Find where the given text appears and provide that cell's center as [x, y] coordinate. 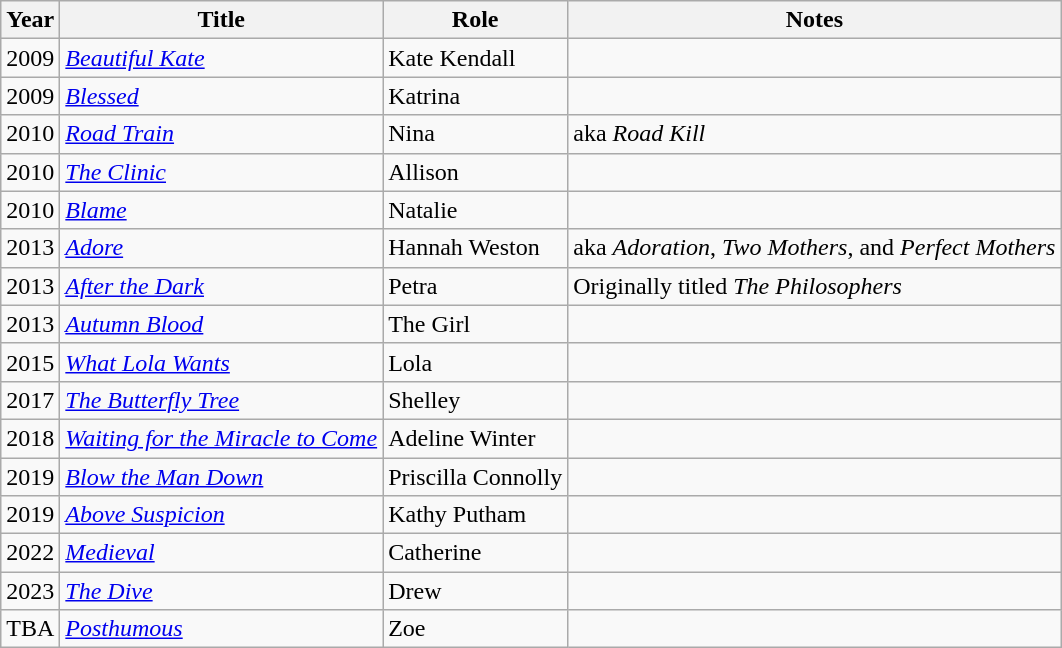
The Clinic [222, 172]
Road Train [222, 134]
Kathy Putham [476, 515]
Notes [814, 20]
Kate Kendall [476, 58]
Blessed [222, 96]
Petra [476, 286]
Natalie [476, 210]
Katrina [476, 96]
After the Dark [222, 286]
Priscilla Connolly [476, 477]
The Girl [476, 324]
Originally titled The Philosophers [814, 286]
Catherine [476, 553]
Lola [476, 362]
Allison [476, 172]
2018 [30, 438]
What Lola Wants [222, 362]
Shelley [476, 400]
Year [30, 20]
Autumn Blood [222, 324]
Title [222, 20]
2015 [30, 362]
Adore [222, 248]
Above Suspicion [222, 515]
Hannah Weston [476, 248]
Posthumous [222, 629]
Role [476, 20]
2023 [30, 591]
The Butterfly Tree [222, 400]
Medieval [222, 553]
The Dive [222, 591]
Nina [476, 134]
aka Adoration, Two Mothers, and Perfect Mothers [814, 248]
Zoe [476, 629]
2022 [30, 553]
Blow the Man Down [222, 477]
Adeline Winter [476, 438]
Waiting for the Miracle to Come [222, 438]
Beautiful Kate [222, 58]
Blame [222, 210]
TBA [30, 629]
aka Road Kill [814, 134]
2017 [30, 400]
Drew [476, 591]
